Detect which cell encompasses the target text, then output its (X, Y) center coordinate. 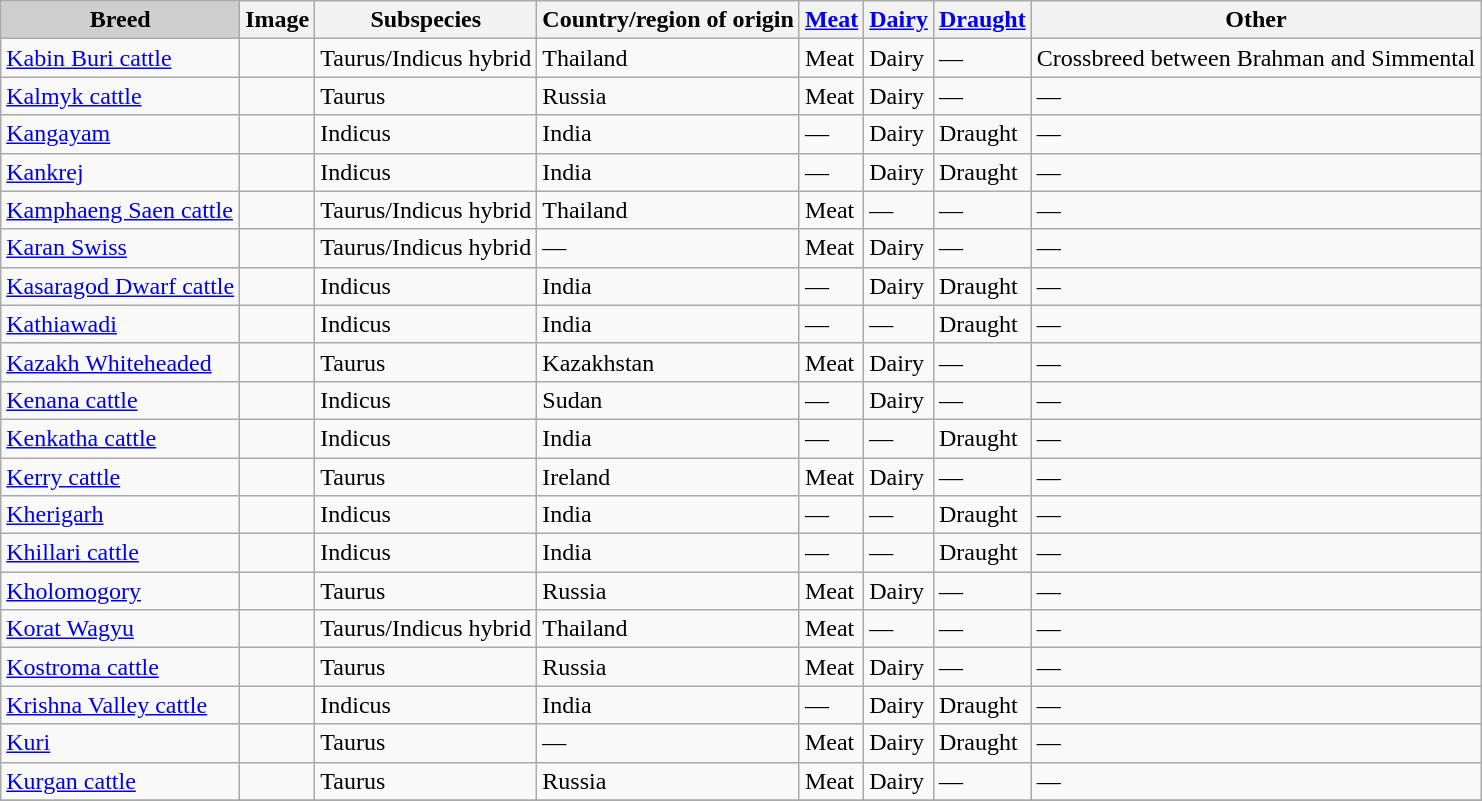
Country/region of origin (668, 20)
Kabin Buri cattle (120, 58)
Khillari cattle (120, 553)
Kholomogory (120, 591)
Kamphaeng Saen cattle (120, 210)
Kalmyk cattle (120, 96)
Kankrej (120, 172)
Krishna Valley cattle (120, 705)
Kenana cattle (120, 400)
Kerry cattle (120, 477)
Kostroma cattle (120, 667)
Korat Wagyu (120, 629)
Kazakh Whiteheaded (120, 362)
Subspecies (426, 20)
Kenkatha cattle (120, 438)
Sudan (668, 400)
Karan Swiss (120, 248)
Crossbreed between Brahman and Simmental (1256, 58)
Kazakhstan (668, 362)
Kuri (120, 743)
Kangayam (120, 134)
Image (278, 20)
Kathiawadi (120, 324)
Kasaragod Dwarf cattle (120, 286)
Other (1256, 20)
Ireland (668, 477)
Breed (120, 20)
Kherigarh (120, 515)
Kurgan cattle (120, 781)
